For the text-containing cell, return its midpoint in [X, Y] coordinate format. 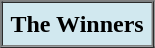
The Winners [78, 24]
